Determine the [X, Y] coordinate at the center of the cell enclosing the given text.  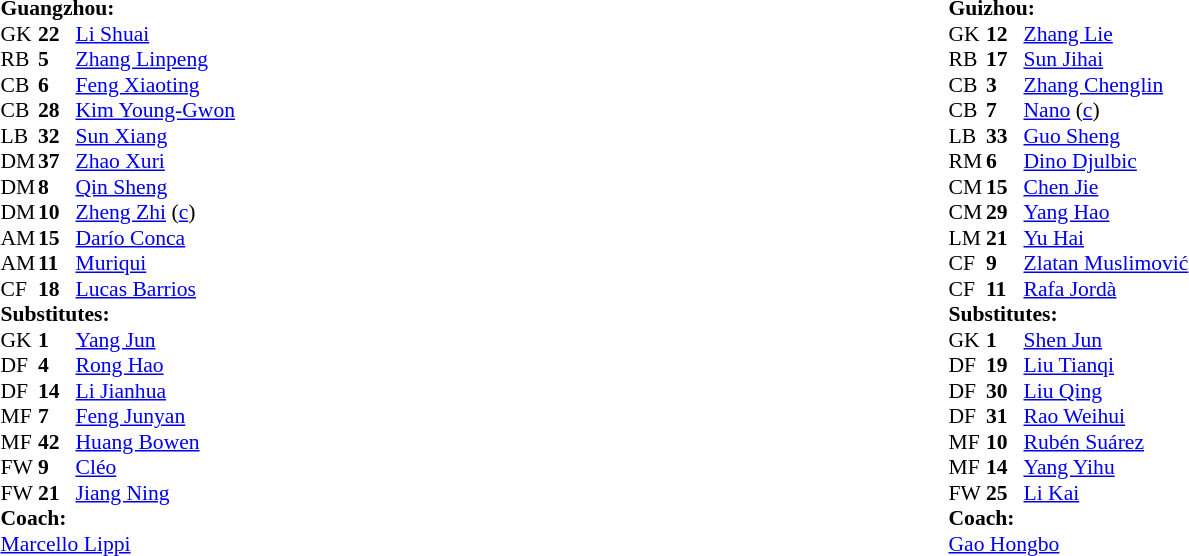
19 [1005, 365]
Qin Sheng [156, 187]
33 [1005, 136]
29 [1005, 213]
12 [1005, 34]
Dino Djulbic [1106, 161]
4 [57, 365]
Huang Bowen [156, 442]
Feng Junyan [156, 417]
37 [57, 161]
Li Kai [1106, 493]
Rao Weihui [1106, 417]
25 [1005, 493]
Zlatan Muslimović [1106, 263]
Zhao Xuri [156, 161]
Liu Qing [1106, 391]
3 [1005, 85]
Kim Young-Gwon [156, 111]
Feng Xiaoting [156, 85]
Darío Conca [156, 238]
8 [57, 187]
Sun Xiang [156, 136]
Zhang Linpeng [156, 59]
28 [57, 111]
Nano (c) [1106, 111]
5 [57, 59]
Li Jianhua [156, 391]
Chen Jie [1106, 187]
Yang Yihu [1106, 467]
18 [57, 289]
Rafa Jordà [1106, 289]
Rubén Suárez [1106, 442]
Muriqui [156, 263]
32 [57, 136]
Yang Jun [156, 340]
17 [1005, 59]
Jiang Ning [156, 493]
Shen Jun [1106, 340]
Zhang Lie [1106, 34]
Zhang Chenglin [1106, 85]
42 [57, 442]
Liu Tianqi [1106, 365]
Cléo [156, 467]
22 [57, 34]
Zheng Zhi (c) [156, 213]
31 [1005, 417]
Yu Hai [1106, 238]
30 [1005, 391]
Lucas Barrios [156, 289]
Li Shuai [156, 34]
LM [967, 238]
Sun Jihai [1106, 59]
Guo Sheng [1106, 136]
RM [967, 161]
Rong Hao [156, 365]
Yang Hao [1106, 213]
